Search for the cell housing the specified text and yield its [X, Y] center coordinate. 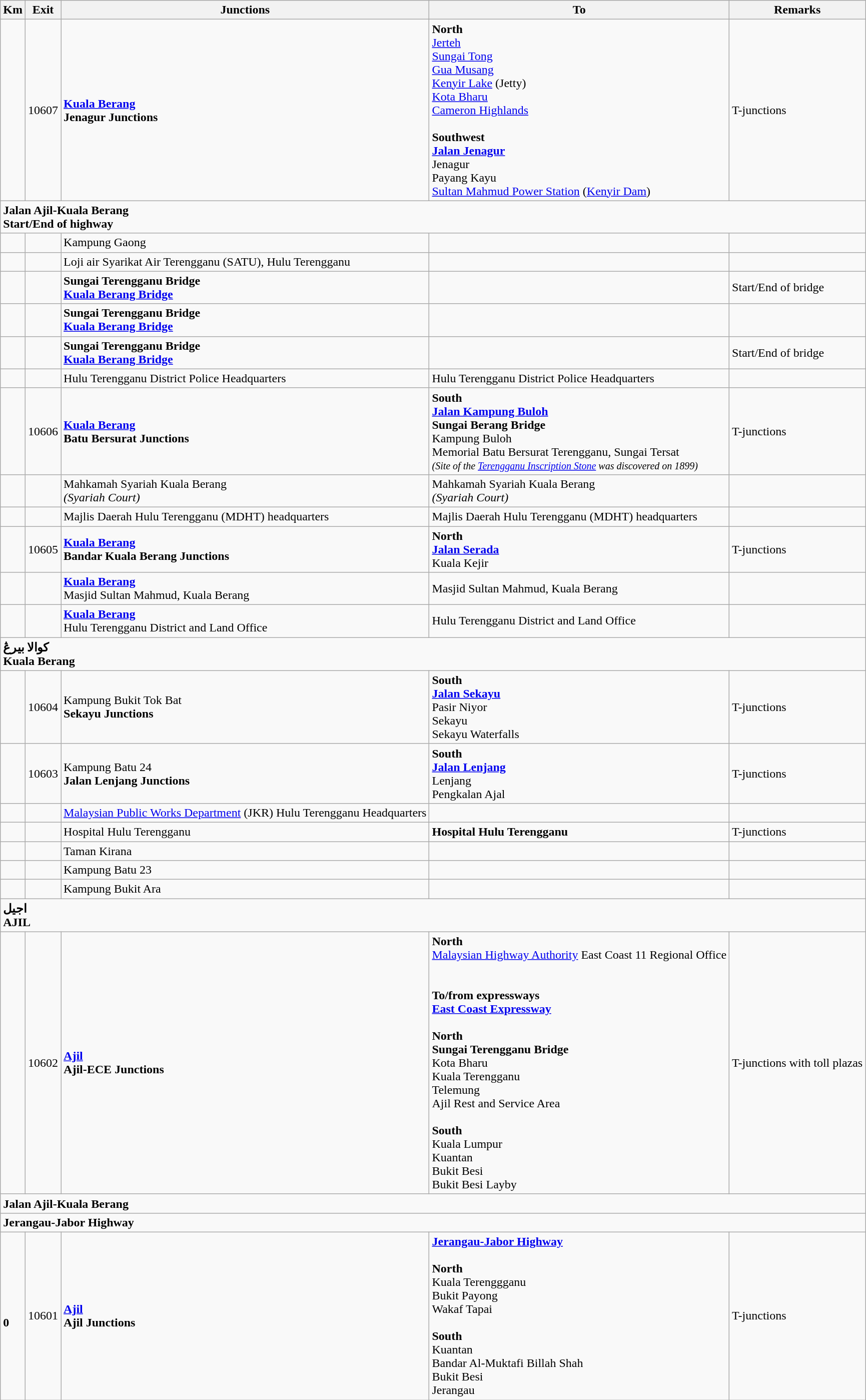
AjilAjil Junctions [245, 1316]
Junctions [245, 10]
Exit [43, 10]
10604 [43, 707]
10603 [43, 774]
Jalan Ajil-Kuala Berang [433, 1203]
10602 [43, 1063]
Kuala BerangHulu Terengganu District and Land Office [245, 621]
Jerangau-Jabor HighwayNorth Kuala Terenggganu Bukit Payong Wakaf TapaiSouth Kuantan Bandar Al-Muktafi Billah Shah Bukit Besi Jerangau [579, 1316]
South Jalan SekayuPasir NiyorSekayuSekayu Waterfalls [579, 707]
North Jalan SeradaKuala Kejir [579, 549]
Kuala BerangJenagur Junctions [245, 110]
Remarks [797, 10]
اجيلAJIL [433, 916]
Masjid Sultan Mahmud, Kuala Berang [579, 588]
AjilAjil-ECE Junctions [245, 1063]
Kampung Bukit Tok BatSekayu Junctions [245, 707]
10605 [43, 549]
Kampung Bukit Ara [245, 889]
0 [13, 1316]
Loji air Syarikat Air Terengganu (SATU), Hulu Terengganu [245, 262]
Km [13, 10]
Jalan Ajil-Kuala BerangStart/End of highway [433, 217]
To [579, 10]
Kampung Batu 23 [245, 870]
10601 [43, 1316]
Kuala BerangBandar Kuala Berang Junctions [245, 549]
Kampung Gaong [245, 243]
Kuala BerangBatu Bersurat Junctions [245, 431]
T-junctions with toll plazas [797, 1063]
Malaysian Public Works Department (JKR) Hulu Terengganu Headquarters [245, 813]
Hulu Terengganu District and Land Office [579, 621]
Jerangau-Jabor Highway [433, 1222]
كوالا بيرڠKuala Berang [433, 654]
10607 [43, 110]
10606 [43, 431]
South Jalan LenjangLenjangPengkalan Ajal [579, 774]
Kuala BerangMasjid Sultan Mahmud, Kuala Berang [245, 588]
Taman Kirana [245, 851]
Kampung Batu 24Jalan Lenjang Junctions [245, 774]
